Scan for the cell matching the given text and deliver its [X, Y] coordinate at center. 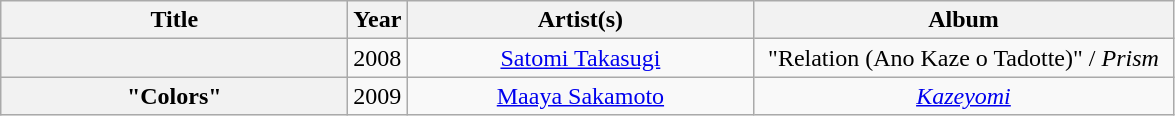
Album [964, 20]
Kazeyomi [964, 96]
Artist(s) [580, 20]
"Colors" [174, 96]
2009 [378, 96]
Title [174, 20]
Year [378, 20]
"Relation (Ano Kaze o Tadotte)" / Prism [964, 58]
Maaya Sakamoto [580, 96]
Satomi Takasugi [580, 58]
2008 [378, 58]
